Find where the given text appears and provide that cell's center as (X, Y) coordinate. 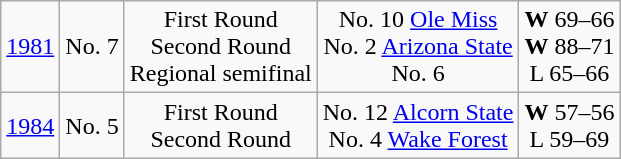
No. 5 (92, 126)
W 69–66W 88–71L 65–66 (570, 47)
W 57–56L 59–69 (570, 126)
No. 12 Alcorn StateNo. 4 Wake Forest (418, 126)
1981 (30, 47)
1984 (30, 126)
First RoundSecond RoundRegional semifinal (220, 47)
First RoundSecond Round (220, 126)
No. 10 Ole MissNo. 2 Arizona StateNo. 6 (418, 47)
No. 7 (92, 47)
